Search for the cell housing the specified text and yield its [x, y] center coordinate. 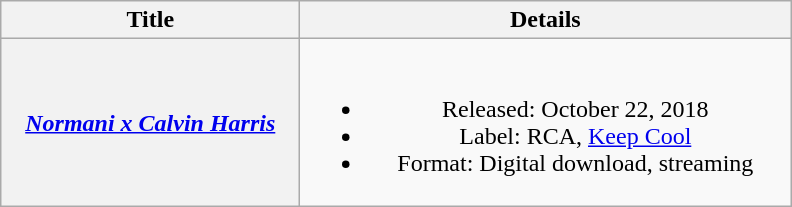
Title [150, 20]
Released: October 22, 2018Label: RCA, Keep CoolFormat: Digital download, streaming [546, 122]
Normani x Calvin Harris [150, 122]
Details [546, 20]
